Return (x, y) of the center of cell containing provided text 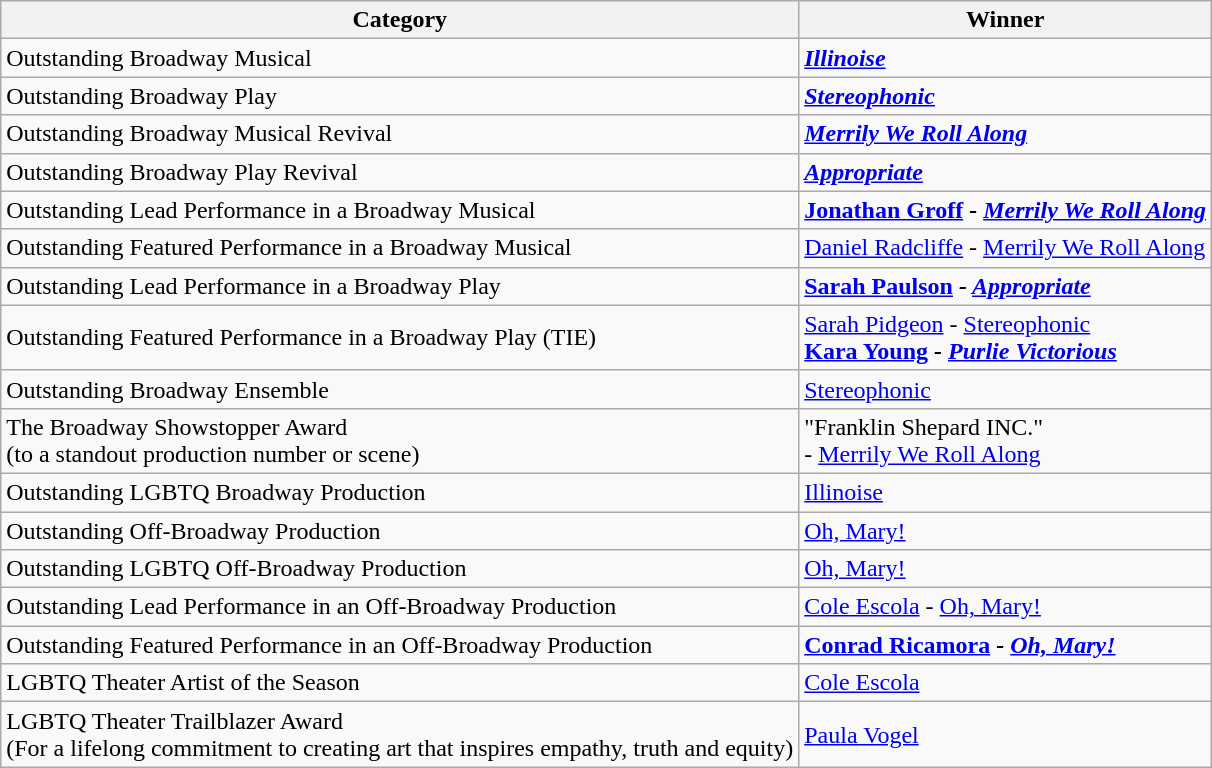
Daniel Radcliffe - Merrily We Roll Along (1006, 248)
Sarah Pidgeon - StereophonicKara Young - Purlie Victorious (1006, 338)
Outstanding LGBTQ Off-Broadway Production (400, 569)
Outstanding Featured Performance in a Broadway Play (TIE) (400, 338)
Appropriate (1006, 172)
LGBTQ Theater Artist of the Season (400, 683)
Cole Escola (1006, 683)
Outstanding Broadway Musical (400, 58)
Outstanding Broadway Play Revival (400, 172)
Paula Vogel (1006, 734)
"Franklin Shepard INC."- Merrily We Roll Along (1006, 440)
Outstanding Lead Performance in a Broadway Play (400, 286)
Outstanding LGBTQ Broadway Production (400, 492)
Outstanding Off-Broadway Production (400, 531)
The Broadway Showstopper Award(to a standout production number or scene) (400, 440)
LGBTQ Theater Trailblazer Award(For a lifelong commitment to creating art that inspires empathy, truth and equity) (400, 734)
Outstanding Featured Performance in a Broadway Musical (400, 248)
Outstanding Broadway Musical Revival (400, 134)
Outstanding Lead Performance in a Broadway Musical (400, 210)
Jonathan Groff - Merrily We Roll Along (1006, 210)
Outstanding Broadway Play (400, 96)
Outstanding Featured Performance in an Off-Broadway Production (400, 645)
Winner (1006, 20)
Category (400, 20)
Sarah Paulson - Appropriate (1006, 286)
Outstanding Lead Performance in an Off-Broadway Production (400, 607)
Cole Escola - Oh, Mary! (1006, 607)
Merrily We Roll Along (1006, 134)
Outstanding Broadway Ensemble (400, 389)
Conrad Ricamora - Oh, Mary! (1006, 645)
